Return [x, y] of the center of cell containing provided text 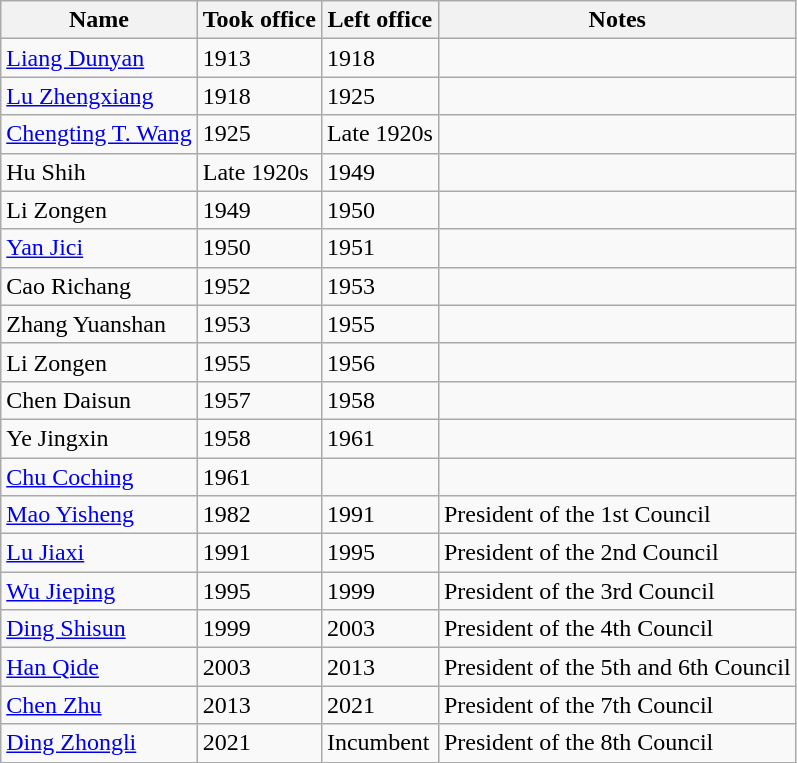
Ding Shisun [99, 629]
Ding Zhongli [99, 743]
Lu Zhengxiang [99, 96]
President of the 7th Council [617, 705]
1951 [380, 248]
President of the 5th and 6th Council [617, 667]
Chen Daisun [99, 400]
Yan Jici [99, 248]
1982 [259, 515]
Name [99, 20]
1957 [259, 400]
1913 [259, 58]
Notes [617, 20]
Wu Jieping [99, 591]
Mao Yisheng [99, 515]
President of the 1st Council [617, 515]
Lu Jiaxi [99, 553]
Ye Jingxin [99, 438]
Incumbent [380, 743]
Zhang Yuanshan [99, 324]
Chu Coching [99, 477]
Cao Richang [99, 286]
President of the 3rd Council [617, 591]
1956 [380, 362]
Chengting T. Wang [99, 134]
President of the 8th Council [617, 743]
Han Qide [99, 667]
President of the 4th Council [617, 629]
Left office [380, 20]
Took office [259, 20]
President of the 2nd Council [617, 553]
Liang Dunyan [99, 58]
1952 [259, 286]
Hu Shih [99, 172]
Chen Zhu [99, 705]
